Find where the given text appears and provide that cell's center as (X, Y) coordinate. 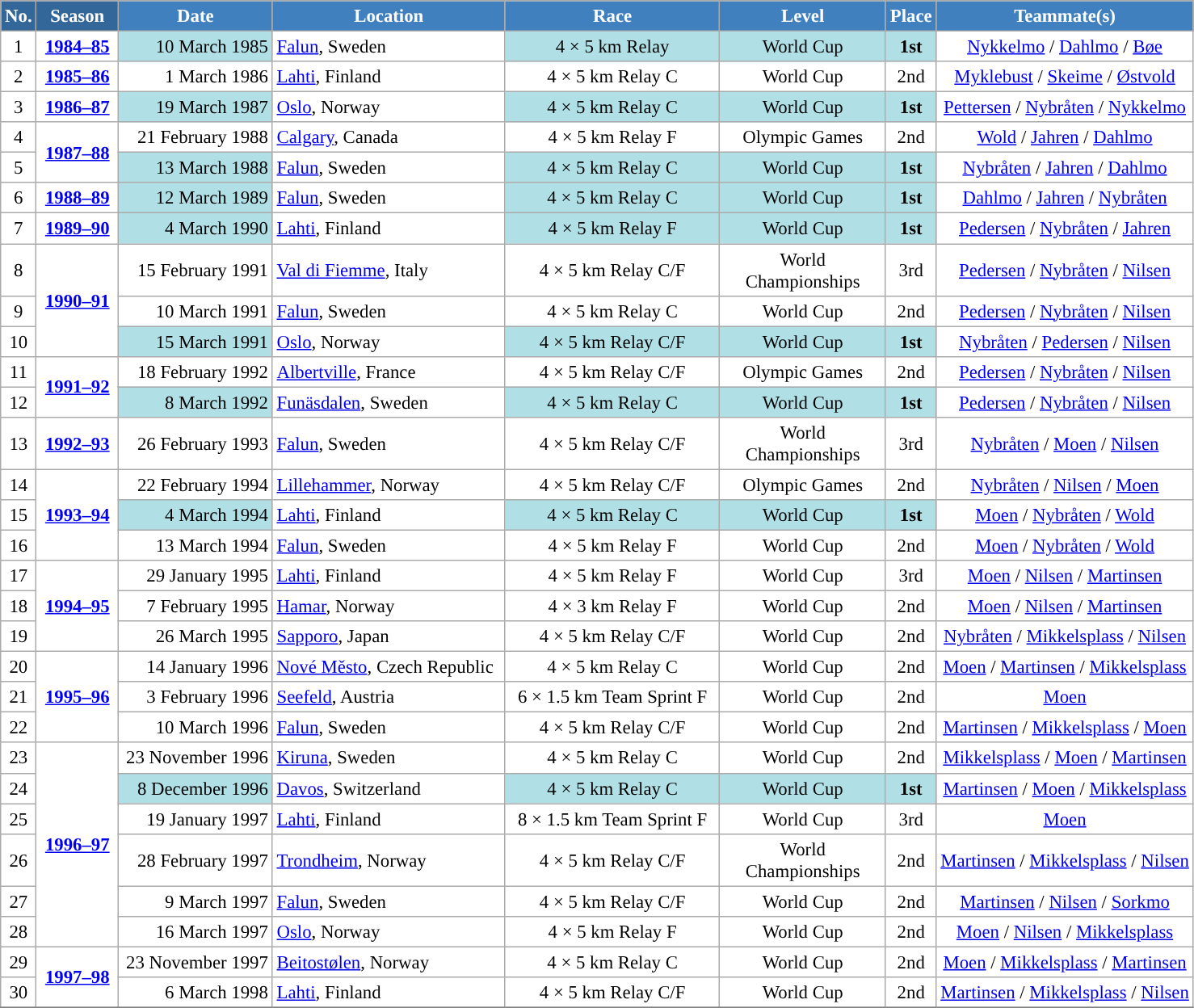
Location (389, 16)
19 January 1997 (195, 819)
19 March 1987 (195, 107)
Mikkelsplass / Moen / Martinsen (1065, 758)
Martinsen / Moen / Mikkelsplass (1065, 788)
Moen / Nilsen / Mikkelsplass (1065, 932)
Funäsdalen, Sweden (389, 402)
Nykkelmo / Dahlmo / Bøe (1065, 47)
6 March 1998 (195, 993)
24 (19, 788)
18 (19, 607)
15 (19, 515)
4 × 3 km Relay F (612, 607)
8 December 1996 (195, 788)
1989–90 (78, 229)
14 (19, 485)
6 × 1.5 km Team Sprint F (612, 697)
23 November 1996 (195, 758)
4 March 1994 (195, 515)
29 (19, 962)
29 January 1995 (195, 576)
4 March 1990 (195, 229)
9 (19, 311)
1985–86 (78, 77)
27 (19, 901)
Nybråten / Pedersen / Nilsen (1065, 342)
7 (19, 229)
3 February 1996 (195, 697)
Pedersen / Nybråten / Jahren (1065, 229)
1 March 1986 (195, 77)
Pettersen / Nybråten / Nykkelmo (1065, 107)
12 March 1989 (195, 198)
21 February 1988 (195, 137)
Kiruna, Sweden (389, 758)
No. (19, 16)
Level (803, 16)
Val di Fiemme, Italy (389, 270)
4 × 5 km Relay (612, 47)
28 February 1997 (195, 859)
1988–89 (78, 198)
30 (19, 993)
13 (19, 444)
17 (19, 576)
19 (19, 636)
Davos, Switzerland (389, 788)
Myklebust / Skeime / Østvold (1065, 77)
Moen / Martinsen / Mikkelsplass (1065, 667)
13 March 1988 (195, 168)
Date (195, 16)
26 February 1993 (195, 444)
16 (19, 545)
8 (19, 270)
5 (19, 168)
Hamar, Norway (389, 607)
Nové Město, Czech Republic (389, 667)
1994–95 (78, 606)
2 (19, 77)
Nybråten / Moen / Nilsen (1065, 444)
26 (19, 859)
6 (19, 198)
1991–92 (78, 386)
15 February 1991 (195, 270)
12 (19, 402)
20 (19, 667)
10 March 1991 (195, 311)
26 March 1995 (195, 636)
18 February 1992 (195, 372)
25 (19, 819)
10 March 1985 (195, 47)
Martinsen / Nilsen / Sorkmo (1065, 901)
Moen / Mikkelsplass / Martinsen (1065, 962)
13 March 1994 (195, 545)
9 March 1997 (195, 901)
1993–94 (78, 515)
10 (19, 342)
1 (19, 47)
8 × 1.5 km Team Sprint F (612, 819)
23 (19, 758)
21 (19, 697)
Nybråten / Mikkelsplass / Nilsen (1065, 636)
Martinsen / Mikkelsplass / Moen (1065, 728)
Nybråten / Jahren / Dahlmo (1065, 168)
Sapporo, Japan (389, 636)
1990–91 (78, 300)
7 February 1995 (195, 607)
1996–97 (78, 845)
10 March 1996 (195, 728)
1986–87 (78, 107)
Lillehammer, Norway (389, 485)
8 March 1992 (195, 402)
Nybråten / Nilsen / Moen (1065, 485)
16 March 1997 (195, 932)
28 (19, 932)
Calgary, Canada (389, 137)
11 (19, 372)
Season (78, 16)
1984–85 (78, 47)
14 January 1996 (195, 667)
Teammate(s) (1065, 16)
4 (19, 137)
Seefeld, Austria (389, 697)
1987–88 (78, 152)
1992–93 (78, 444)
15 March 1991 (195, 342)
1995–96 (78, 698)
Albertville, France (389, 372)
22 February 1994 (195, 485)
Place (910, 16)
Race (612, 16)
1997–98 (78, 977)
Dahlmo / Jahren / Nybråten (1065, 198)
22 (19, 728)
Wold / Jahren / Dahlmo (1065, 137)
Trondheim, Norway (389, 859)
23 November 1997 (195, 962)
Beitostølen, Norway (389, 962)
3 (19, 107)
